Return [x, y] of the center of cell containing provided text 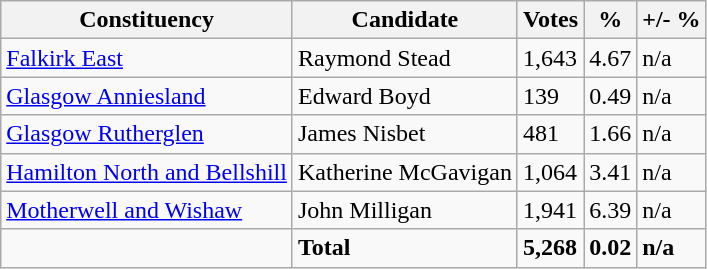
Falkirk East [147, 58]
John Milligan [404, 210]
1,064 [550, 172]
Edward Boyd [404, 96]
1.66 [610, 134]
Glasgow Anniesland [147, 96]
1,941 [550, 210]
Katherine McGavigan [404, 172]
% [610, 20]
1,643 [550, 58]
+/- % [672, 20]
3.41 [610, 172]
Glasgow Rutherglen [147, 134]
Total [404, 248]
Candidate [404, 20]
Raymond Stead [404, 58]
6.39 [610, 210]
481 [550, 134]
Hamilton North and Bellshill [147, 172]
Motherwell and Wishaw [147, 210]
0.02 [610, 248]
5,268 [550, 248]
Votes [550, 20]
Constituency [147, 20]
139 [550, 96]
James Nisbet [404, 134]
4.67 [610, 58]
0.49 [610, 96]
